Capture the cell that displays the provided text and extract its [X, Y] central coordinate. 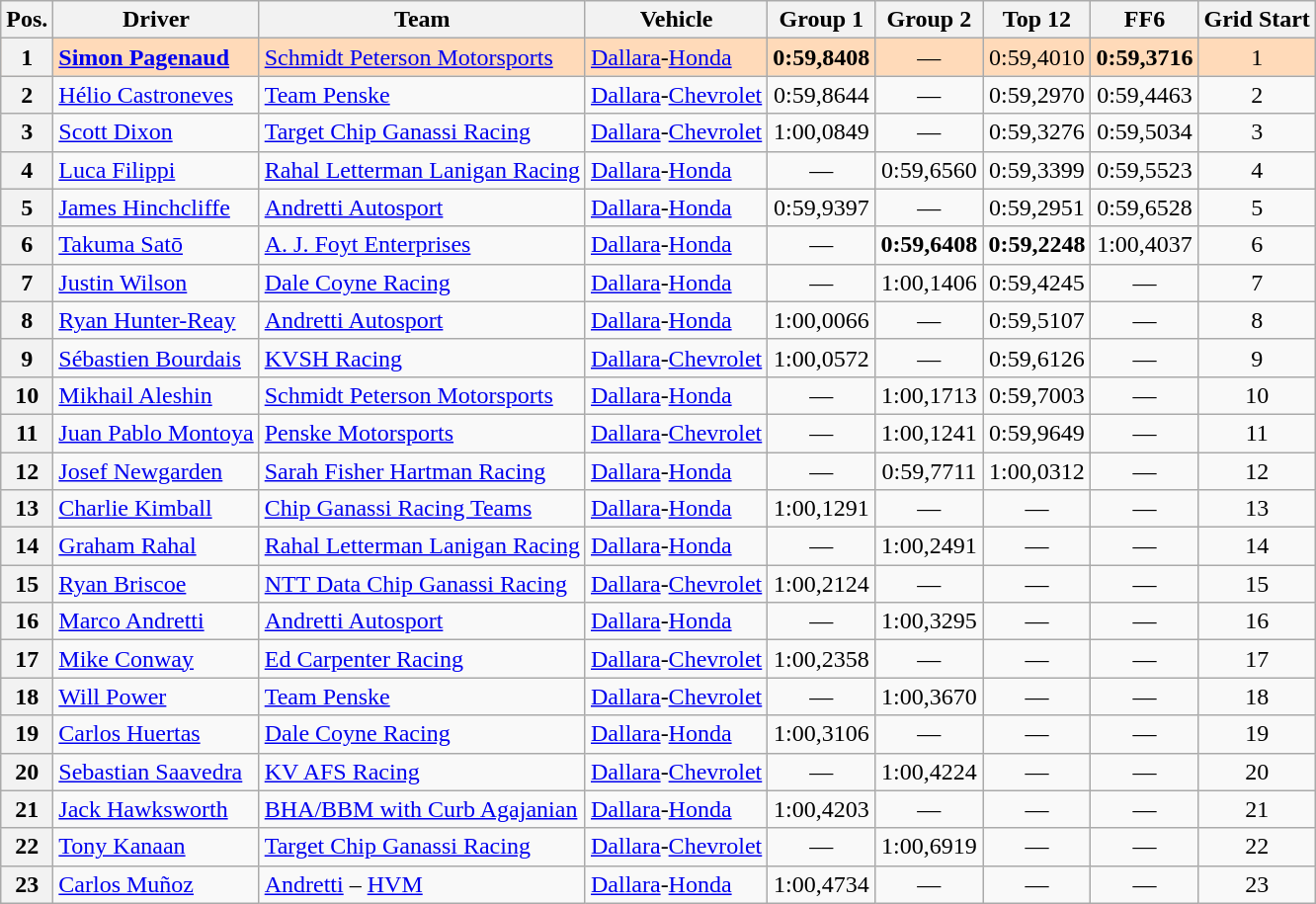
1:00,4734 [822, 884]
Pos. [28, 20]
0:59,9397 [822, 207]
Top 12 [1037, 20]
1:00,1713 [929, 395]
1:00,0312 [1037, 471]
1:00,3106 [822, 734]
0:59,7711 [929, 471]
0:59,5107 [1037, 320]
0:59,3276 [1037, 132]
0:59,2248 [1037, 245]
0:59,2951 [1037, 207]
Takuma Satō [156, 245]
KVSH Racing [422, 358]
Ryan Hunter-Reay [156, 320]
Grid Start [1257, 20]
0:59,4245 [1037, 283]
1:00,3295 [929, 621]
Luca Filippi [156, 170]
FF6 [1144, 20]
0:59,7003 [1037, 395]
Group 2 [929, 20]
1:00,1406 [929, 283]
Hélio Castroneves [156, 95]
0:59,2970 [1037, 95]
Ed Carpenter Racing [422, 659]
0:59,9649 [1037, 433]
1:00,4037 [1144, 245]
Driver [156, 20]
KV AFS Racing [422, 772]
1:00,1241 [929, 433]
1:00,2358 [822, 659]
0:59,5034 [1144, 132]
Mikhail Aleshin [156, 395]
Chip Ganassi Racing Teams [422, 509]
Charlie Kimball [156, 509]
1:00,4203 [822, 809]
Sebastian Saavedra [156, 772]
1:00,6919 [929, 847]
Sarah Fisher Hartman Racing [422, 471]
0:59,3399 [1037, 170]
Penske Motorsports [422, 433]
1:00,0066 [822, 320]
1:00,0572 [822, 358]
Jack Hawksworth [156, 809]
1:00,0849 [822, 132]
Juan Pablo Montoya [156, 433]
Carlos Muñoz [156, 884]
Group 1 [822, 20]
0:59,6126 [1037, 358]
0:59,8644 [822, 95]
0:59,3716 [1144, 57]
0:59,6528 [1144, 207]
James Hinchcliffe [156, 207]
NTT Data Chip Ganassi Racing [422, 584]
Carlos Huertas [156, 734]
Sébastien Bourdais [156, 358]
Vehicle [676, 20]
Will Power [156, 697]
0:59,5523 [1144, 170]
1:00,2491 [929, 546]
1:00,3670 [929, 697]
1:00,1291 [822, 509]
Simon Pagenaud [156, 57]
Andretti – HVM [422, 884]
1:00,4224 [929, 772]
Mike Conway [156, 659]
A. J. Foyt Enterprises [422, 245]
Josef Newgarden [156, 471]
Tony Kanaan [156, 847]
Marco Andretti [156, 621]
1:00,2124 [822, 584]
Justin Wilson [156, 283]
0:59,6560 [929, 170]
Graham Rahal [156, 546]
0:59,4010 [1037, 57]
Team [422, 20]
0:59,4463 [1144, 95]
Scott Dixon [156, 132]
BHA/BBM with Curb Agajanian [422, 809]
0:59,8408 [822, 57]
Ryan Briscoe [156, 584]
0:59,6408 [929, 245]
